Pinpoint the cell where the given text exists, returning its [x, y] midpoint coordinate. 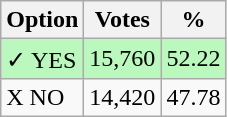
✓ YES [42, 59]
% [194, 20]
X NO [42, 97]
Votes [122, 20]
47.78 [194, 97]
14,420 [122, 97]
15,760 [122, 59]
52.22 [194, 59]
Option [42, 20]
